Provide the (x, y) coordinate of the cell's center where the given text is located.  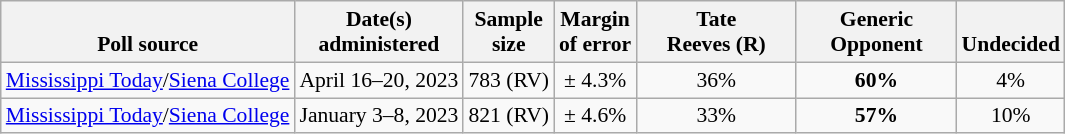
821 (RV) (508, 116)
TateReeves (R) (716, 32)
783 (RV) (508, 80)
4% (1010, 80)
Poll source (148, 32)
± 4.6% (595, 116)
33% (716, 116)
Marginof error (595, 32)
57% (876, 116)
10% (1010, 116)
36% (716, 80)
Date(s)administered (378, 32)
Samplesize (508, 32)
± 4.3% (595, 80)
60% (876, 80)
January 3–8, 2023 (378, 116)
April 16–20, 2023 (378, 80)
GenericOpponent (876, 32)
Undecided (1010, 32)
